Extract the [X, Y] coordinate from the center of the cell holding the provided text.  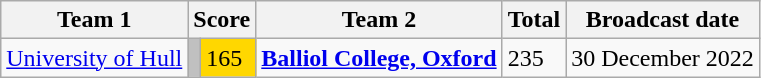
Broadcast date [663, 20]
Balliol College, Oxford [379, 58]
Team 2 [379, 20]
235 [534, 58]
165 [228, 58]
Score [222, 20]
30 December 2022 [663, 58]
Team 1 [94, 20]
University of Hull [94, 58]
Total [534, 20]
